Search for the cell housing the specified text and yield its (x, y) center coordinate. 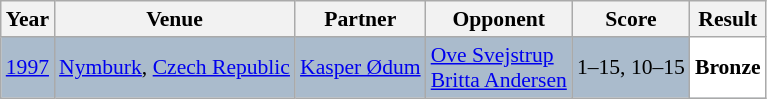
Partner (360, 19)
Venue (174, 19)
Opponent (499, 19)
Year (28, 19)
Kasper Ødum (360, 68)
Bronze (728, 68)
1–15, 10–15 (631, 68)
Ove Svejstrup Britta Andersen (499, 68)
1997 (28, 68)
Score (631, 19)
Nymburk, Czech Republic (174, 68)
Result (728, 19)
